Output the (X, Y) coordinate of the center of the cell containing the given text.  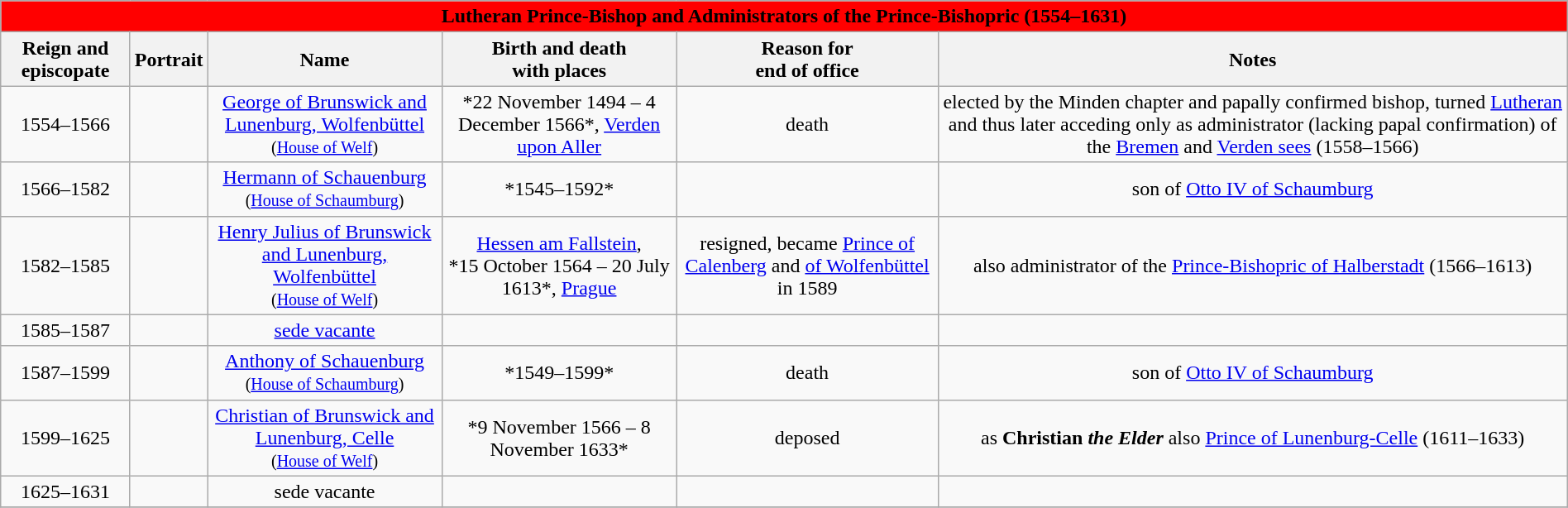
*1545–1592* (559, 189)
Portrait (169, 60)
also administrator of the Prince-Bishopric of Halberstadt (1566–1613) (1252, 265)
deposed (807, 438)
resigned, became Prince of Calenberg and of Wolfenbüttel in 1589 (807, 265)
George of Brunswick and Lunenburg, Wolfenbüttel(House of Welf) (324, 124)
1599–1625 (65, 438)
*22 November 1494 – 4 December 1566*, Verden upon Aller (559, 124)
1582–1585 (65, 265)
Lutheran Prince-Bishop and Administrators of the Prince-Bishopric (1554–1631) (784, 17)
Notes (1252, 60)
as Christian the Elder also Prince of Lunenburg-Celle (1611–1633) (1252, 438)
Birth and deathwith places (559, 60)
1625–1631 (65, 491)
Reason for end of office (807, 60)
Name (324, 60)
*1549–1599* (559, 372)
*9 November 1566 – 8 November 1633* (559, 438)
1587–1599 (65, 372)
1566–1582 (65, 189)
Hermann of Schauenburg(House of Schaumburg) (324, 189)
Hessen am Fallstein, *15 October 1564 – 20 July 1613*, Prague (559, 265)
Christian of Brunswick and Lunenburg, Celle(House of Welf) (324, 438)
Anthony of Schauenburg(House of Schaumburg) (324, 372)
Reign and episcopate (65, 60)
1554–1566 (65, 124)
1585–1587 (65, 330)
Henry Julius of Brunswick and Lunenburg, Wolfenbüttel(House of Welf) (324, 265)
